Detect which cell encompasses the target text, then output its (X, Y) center coordinate. 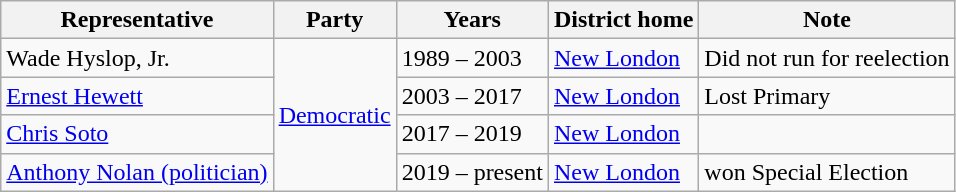
Lost Primary (827, 96)
Democratic (334, 115)
Years (472, 20)
District home (623, 20)
1989 – 2003 (472, 58)
2017 – 2019 (472, 134)
Anthony Nolan (politician) (137, 172)
2003 – 2017 (472, 96)
Representative (137, 20)
Did not run for reelection (827, 58)
2019 – present (472, 172)
Ernest Hewett (137, 96)
Wade Hyslop, Jr. (137, 58)
won Special Election (827, 172)
Chris Soto (137, 134)
Party (334, 20)
Note (827, 20)
